Find where the given text appears and provide that cell's center as [X, Y] coordinate. 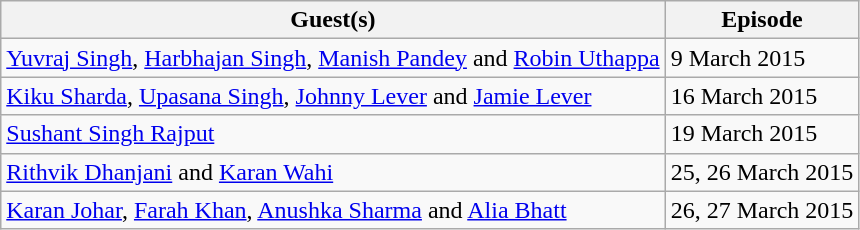
9 March 2015 [762, 58]
25, 26 March 2015 [762, 172]
26, 27 March 2015 [762, 210]
Rithvik Dhanjani and Karan Wahi [333, 172]
Yuvraj Singh, Harbhajan Singh, Manish Pandey and Robin Uthappa [333, 58]
Kiku Sharda, Upasana Singh, Johnny Lever and Jamie Lever [333, 96]
19 March 2015 [762, 134]
Episode [762, 20]
Guest(s) [333, 20]
Karan Johar, Farah Khan, Anushka Sharma and Alia Bhatt [333, 210]
Sushant Singh Rajput [333, 134]
16 March 2015 [762, 96]
